Scan for the cell matching the given text and deliver its (x, y) coordinate at center. 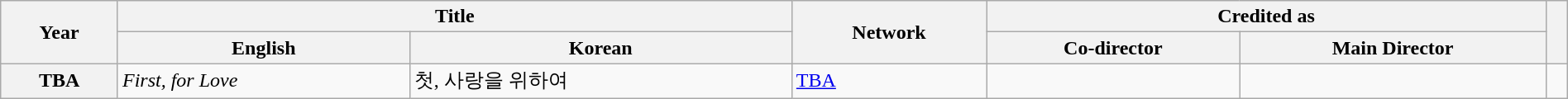
Network (888, 32)
Credited as (1267, 16)
Co-director (1113, 48)
English (263, 48)
First, for Love (263, 81)
Year (60, 32)
Main Director (1393, 48)
첫, 사랑을 위하여 (600, 81)
Title (455, 16)
Korean (600, 48)
